Detect which cell encompasses the target text, then output its (x, y) center coordinate. 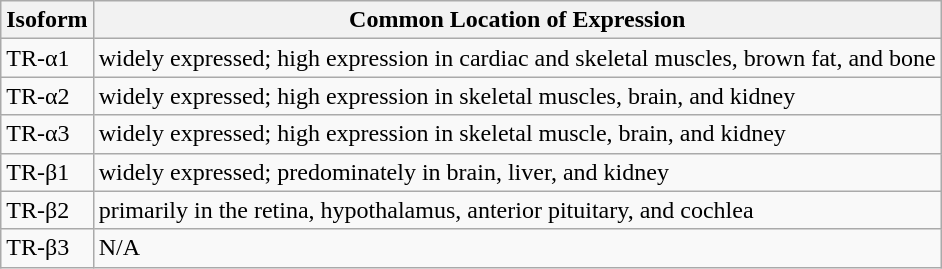
primarily in the retina, hypothalamus, anterior pituitary, and cochlea (517, 210)
widely expressed; predominately in brain, liver, and kidney (517, 172)
TR-α1 (47, 58)
widely expressed; high expression in skeletal muscle, brain, and kidney (517, 134)
TR-β3 (47, 248)
Isoform (47, 20)
TR-β2 (47, 210)
TR-β1 (47, 172)
Common Location of Expression (517, 20)
TR-α3 (47, 134)
widely expressed; high expression in cardiac and skeletal muscles, brown fat, and bone (517, 58)
N/A (517, 248)
TR-α2 (47, 96)
widely expressed; high expression in skeletal muscles, brain, and kidney (517, 96)
